Detect which cell encompasses the target text, then output its [x, y] center coordinate. 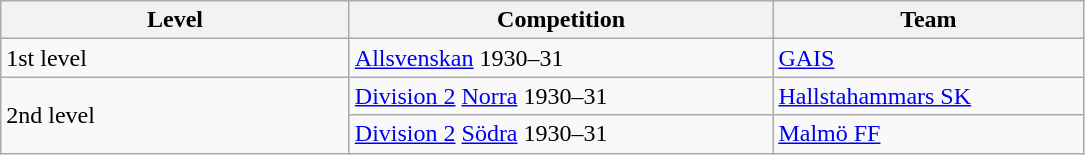
Team [928, 20]
Division 2 Norra 1930–31 [561, 96]
Division 2 Södra 1930–31 [561, 134]
Level [176, 20]
GAIS [928, 58]
Hallstahammars SK [928, 96]
1st level [176, 58]
Allsvenskan 1930–31 [561, 58]
2nd level [176, 115]
Malmö FF [928, 134]
Competition [561, 20]
